Locate the cell with the specified text and output its [x, y] center coordinate. 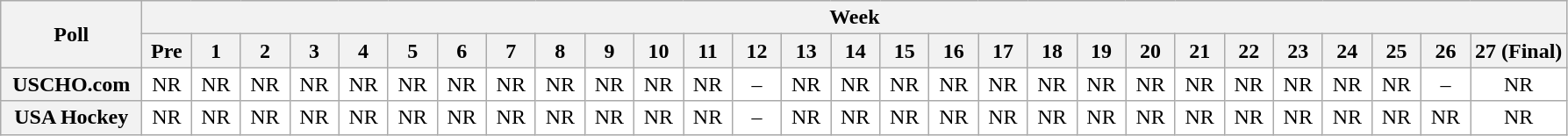
18 [1052, 51]
27 (Final) [1519, 51]
6 [462, 51]
2 [265, 51]
Week [855, 18]
11 [707, 51]
3 [314, 51]
8 [560, 51]
25 [1396, 51]
1 [216, 51]
17 [1003, 51]
Pre [167, 51]
14 [856, 51]
26 [1445, 51]
Poll [72, 34]
4 [363, 51]
9 [609, 51]
16 [954, 51]
22 [1249, 51]
USCHO.com [72, 84]
15 [905, 51]
7 [511, 51]
23 [1298, 51]
USA Hockey [72, 118]
10 [658, 51]
13 [806, 51]
19 [1101, 51]
12 [757, 51]
5 [412, 51]
24 [1347, 51]
21 [1199, 51]
20 [1150, 51]
